Return the [x, y] coordinate for the center point of the cell that contains the specified text.  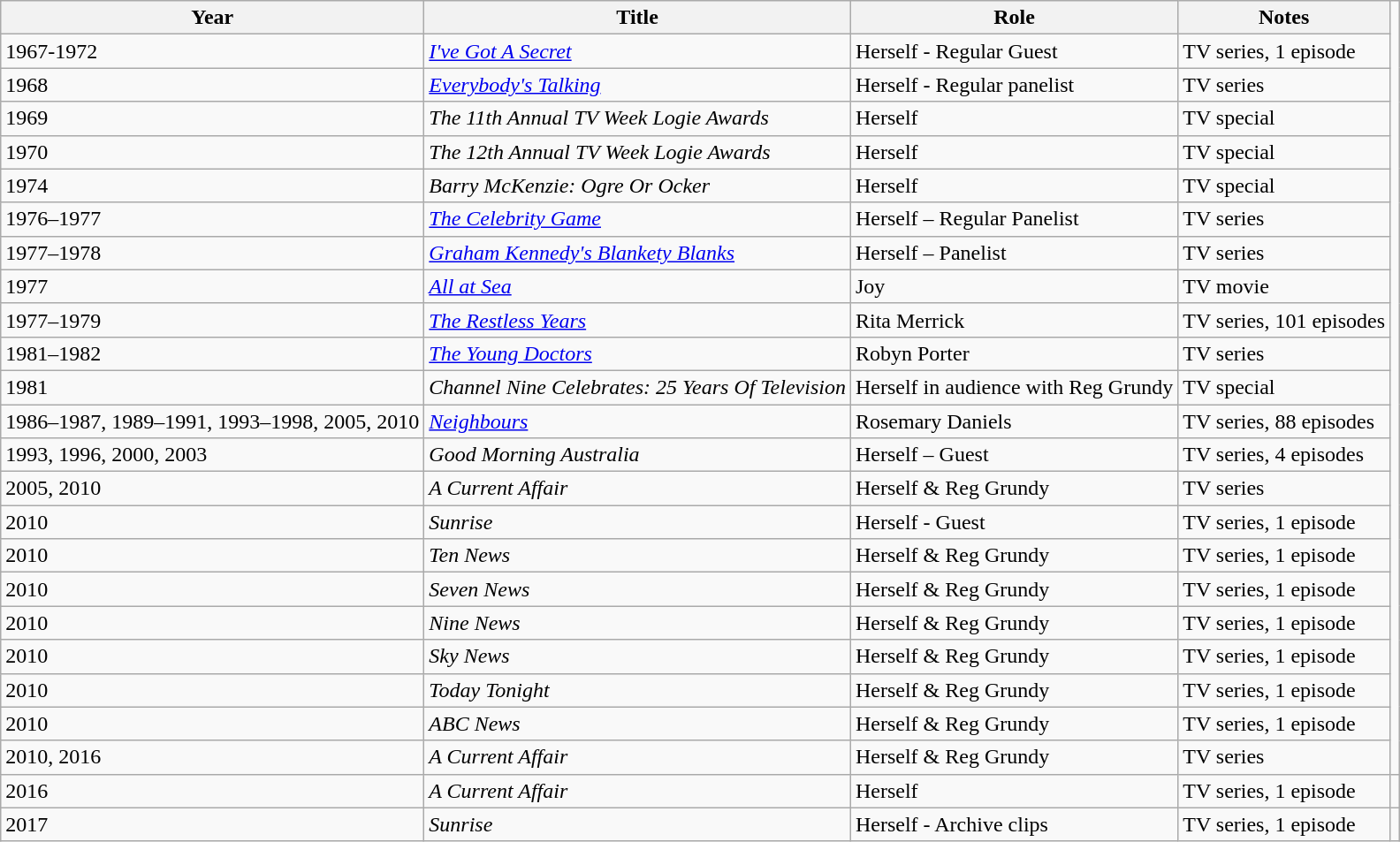
1993, 1996, 2000, 2003 [212, 455]
The Young Doctors [638, 353]
Herself in audience with Reg Grundy [1014, 387]
Ten News [638, 556]
1977–1978 [212, 253]
2017 [212, 824]
TV series, 88 episodes [1284, 421]
2016 [212, 791]
Today Tonight [638, 690]
1981 [212, 387]
1977 [212, 286]
Year [212, 18]
All at Sea [638, 286]
Sky News [638, 656]
Herself - Guest [1014, 522]
ABC News [638, 724]
1967-1972 [212, 51]
Joy [1014, 286]
The 11th Annual TV Week Logie Awards [638, 118]
1970 [212, 152]
Notes [1284, 18]
Seven News [638, 589]
TV movie [1284, 286]
The Celebrity Game [638, 219]
1977–1979 [212, 320]
Herself - Regular Guest [1014, 51]
Channel Nine Celebrates: 25 Years Of Television [638, 387]
1974 [212, 186]
Graham Kennedy's Blankety Blanks [638, 253]
Herself – Guest [1014, 455]
Herself – Regular Panelist [1014, 219]
Robyn Porter [1014, 353]
1981–1982 [212, 353]
The Restless Years [638, 320]
1968 [212, 85]
Rosemary Daniels [1014, 421]
Nine News [638, 623]
Good Morning Australia [638, 455]
Title [638, 18]
I've Got A Secret [638, 51]
Rita Merrick [1014, 320]
The 12th Annual TV Week Logie Awards [638, 152]
Neighbours [638, 421]
1986–1987, 1989–1991, 1993–1998, 2005, 2010 [212, 421]
Herself - Archive clips [1014, 824]
Barry McKenzie: Ogre Or Ocker [638, 186]
Herself – Panelist [1014, 253]
1976–1977 [212, 219]
Herself - Regular panelist [1014, 85]
Role [1014, 18]
1969 [212, 118]
2010, 2016 [212, 757]
2005, 2010 [212, 489]
TV series, 4 episodes [1284, 455]
Everybody's Talking [638, 85]
TV series, 101 episodes [1284, 320]
